Determine the [x, y] coordinate at the center of the cell enclosing the given text.  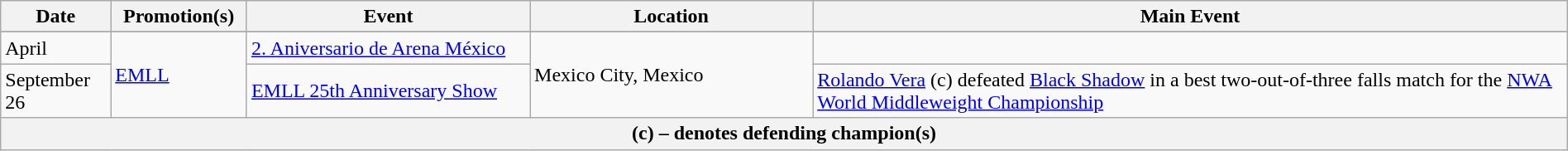
Location [672, 17]
Rolando Vera (c) defeated Black Shadow in a best two-out-of-three falls match for the NWA World Middleweight Championship [1191, 91]
Mexico City, Mexico [672, 75]
Promotion(s) [179, 17]
Main Event [1191, 17]
(c) – denotes defending champion(s) [784, 134]
September 26 [56, 91]
2. Aniversario de Arena México [388, 48]
Date [56, 17]
EMLL 25th Anniversary Show [388, 91]
April [56, 48]
Event [388, 17]
EMLL [179, 75]
